From the cell containing the given text, extract its center point as [X, Y] coordinate. 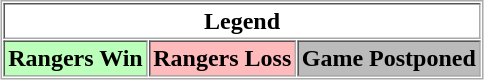
Rangers Win [76, 58]
Game Postponed [388, 58]
Rangers Loss [222, 58]
Legend [242, 21]
